For the text-containing cell, return its midpoint in (x, y) coordinate format. 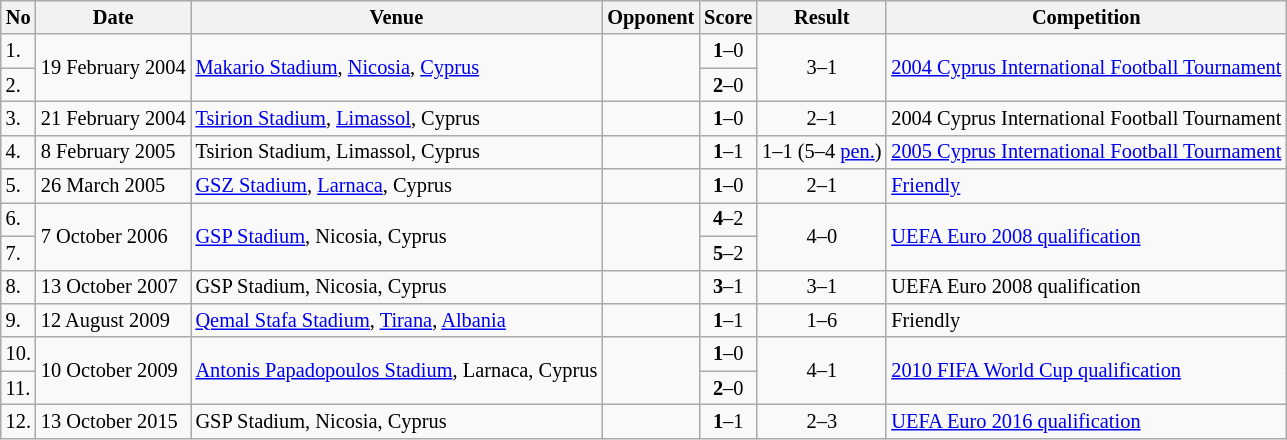
11. (18, 388)
Competition (1086, 17)
4. (18, 152)
Venue (397, 17)
26 March 2005 (114, 186)
Antonis Papadopoulos Stadium, Larnaca, Cyprus (397, 370)
2005 Cyprus International Football Tournament (1086, 152)
5–2 (728, 253)
3. (18, 118)
Result (822, 17)
5. (18, 186)
13 October 2015 (114, 421)
8. (18, 287)
UEFA Euro 2016 qualification (1086, 421)
13 October 2007 (114, 287)
2010 FIFA World Cup qualification (1086, 370)
No (18, 17)
1–6 (822, 320)
Makario Stadium, Nicosia, Cyprus (397, 68)
Opponent (650, 17)
2. (18, 85)
9. (18, 320)
1. (18, 51)
10. (18, 354)
12. (18, 421)
21 February 2004 (114, 118)
6. (18, 219)
GSZ Stadium, Larnaca, Cyprus (397, 186)
8 February 2005 (114, 152)
1–1 (5–4 pen.) (822, 152)
12 August 2009 (114, 320)
2–3 (822, 421)
7. (18, 253)
19 February 2004 (114, 68)
Score (728, 17)
7 October 2006 (114, 236)
10 October 2009 (114, 370)
4–2 (728, 219)
4–0 (822, 236)
4–1 (822, 370)
Qemal Stafa Stadium, Tirana, Albania (397, 320)
Date (114, 17)
